Determine the [x, y] coordinate at the center of the cell enclosing the given text.  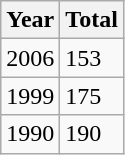
1999 [30, 96]
190 [92, 134]
1990 [30, 134]
2006 [30, 58]
153 [92, 58]
Year [30, 20]
Total [92, 20]
175 [92, 96]
